Return (X, Y) of the center of cell containing provided text 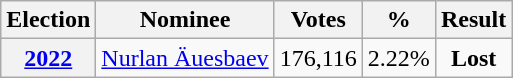
2.22% (398, 58)
Result (473, 20)
Election (48, 20)
% (398, 20)
Lost (473, 58)
Votes (318, 20)
Nominee (185, 20)
2022 (48, 58)
176,116 (318, 58)
Nurlan Äuesbaev (185, 58)
